Scan for the cell matching the given text and deliver its [X, Y] coordinate at center. 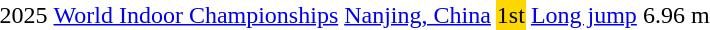
World Indoor Championships [196, 15]
Nanjing, China [418, 15]
1st [510, 15]
Long jump [584, 15]
